From the cell containing the given text, extract its center point as [x, y] coordinate. 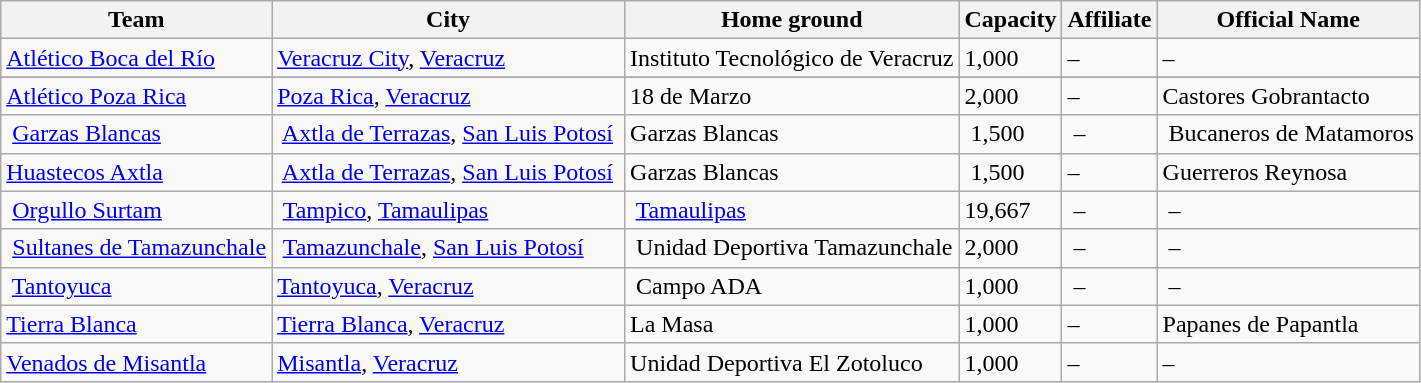
Atlético Boca del Río [136, 58]
Tantoyuca [136, 286]
Guerreros Reynosa [1288, 172]
Team [136, 20]
Venados de Misantla [136, 362]
18 de Marzo [792, 96]
Orgullo Surtam [136, 210]
Bucaneros de Matamoros [1288, 134]
Huastecos Axtla [136, 172]
Papanes de Papantla [1288, 324]
Atlético Poza Rica [136, 96]
Campo ADA [792, 286]
City [448, 20]
Sultanes de Tamazunchale [136, 248]
Unidad Deportiva El Zotoluco [792, 362]
Affiliate [1110, 20]
Tantoyuca, Veracruz [448, 286]
Castores Gobrantacto [1288, 96]
Capacity [1010, 20]
Tierra Blanca [136, 324]
Instituto Tecnológico de Veracruz [792, 58]
Tamaulipas [792, 210]
Misantla, Veracruz [448, 362]
Official Name [1288, 20]
Tamazunchale, San Luis Potosí [448, 248]
Unidad Deportiva Tamazunchale [792, 248]
Poza Rica, Veracruz [448, 96]
Tampico, Tamaulipas [448, 210]
La Masa [792, 324]
Home ground [792, 20]
Veracruz City, Veracruz [448, 58]
19,667 [1010, 210]
Tierra Blanca, Veracruz [448, 324]
